Extract the (x, y) coordinate from the center of the cell holding the provided text.  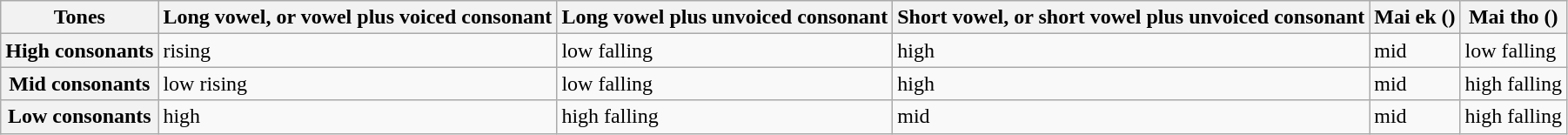
Short vowel, or short vowel plus unvoiced consonant (1131, 17)
low rising (358, 84)
High consonants (80, 51)
Mid consonants (80, 84)
Low consonants (80, 117)
Long vowel plus unvoiced consonant (725, 17)
Long vowel, or vowel plus voiced consonant (358, 17)
rising (358, 51)
Tones (80, 17)
Mai tho () (1513, 17)
Mai ek () (1415, 17)
